Detect which cell encompasses the target text, then output its (X, Y) center coordinate. 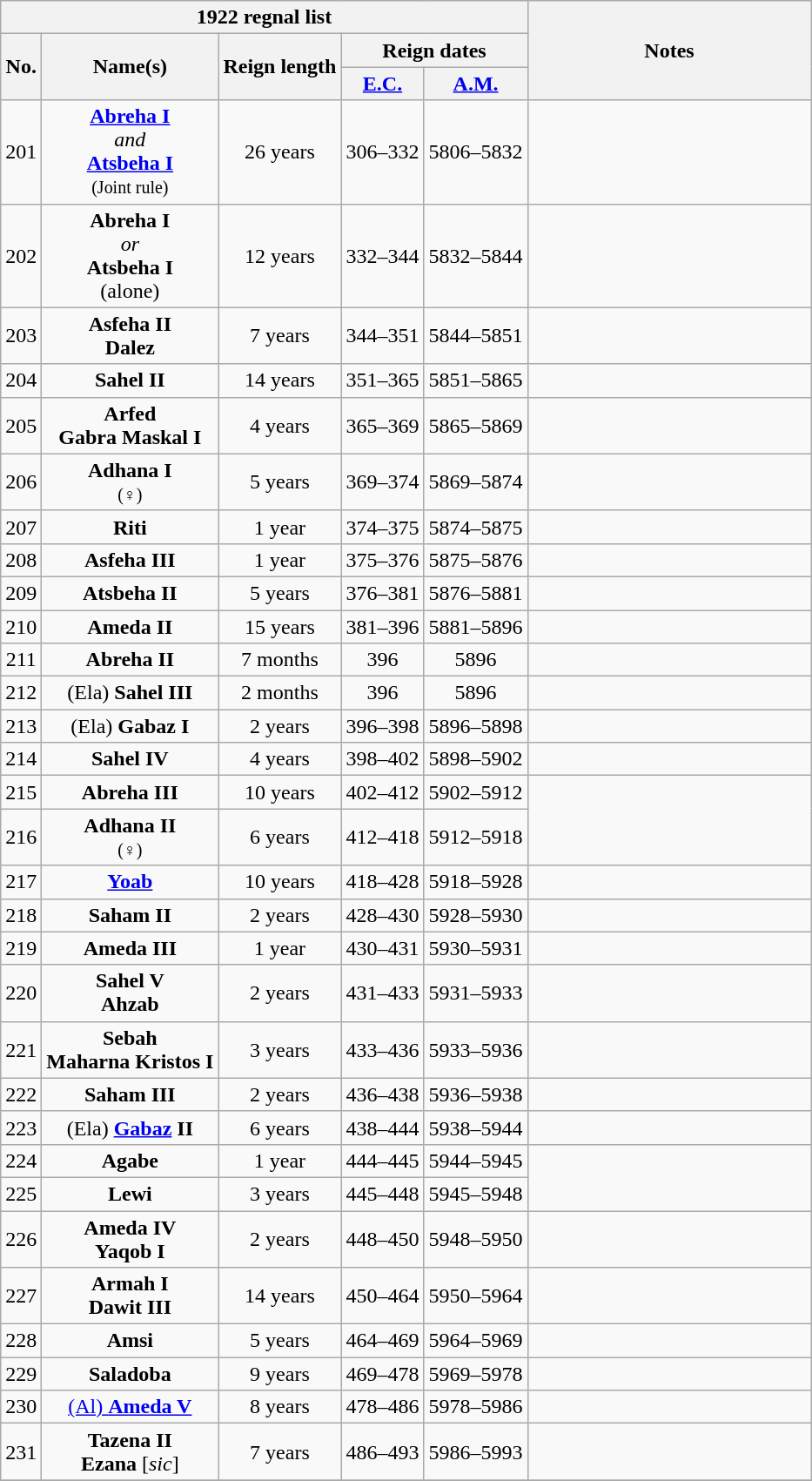
7 months (280, 660)
430–431 (383, 948)
5851–5865 (475, 380)
306–332 (383, 151)
Adhana I(♀) (131, 482)
212 (21, 693)
213 (21, 726)
8 years (280, 1407)
202 (21, 256)
205 (21, 425)
228 (21, 1341)
5938–5944 (475, 1128)
396–398 (383, 726)
5933–5936 (475, 1050)
436–438 (383, 1094)
5902–5912 (475, 792)
Asfeha III (131, 560)
5944–5945 (475, 1161)
428–430 (383, 915)
5986–5993 (475, 1452)
431–433 (383, 993)
Abreha IandAtsbeha I(Joint rule) (131, 151)
Sahel VAhzab (131, 993)
Riti (131, 527)
5912–5918 (475, 838)
478–486 (383, 1407)
214 (21, 759)
5896–5898 (475, 726)
Tazena IIEzana [sic] (131, 1452)
Lewi (131, 1194)
225 (21, 1194)
204 (21, 380)
216 (21, 838)
206 (21, 482)
222 (21, 1094)
226 (21, 1238)
5964–5969 (475, 1341)
Agabe (131, 1161)
5948–5950 (475, 1238)
445–448 (383, 1194)
412–418 (383, 838)
E.C. (383, 84)
433–436 (383, 1050)
Abreha II (131, 660)
344–351 (383, 336)
5918–5928 (475, 882)
Ameda II (131, 626)
450–464 (383, 1296)
5806–5832 (475, 151)
Asfeha IIDalez (131, 336)
12 years (280, 256)
224 (21, 1161)
5945–5948 (475, 1194)
5881–5896 (475, 626)
(Ela) Sahel III (131, 693)
5936–5938 (475, 1094)
Sahel II (131, 380)
351–365 (383, 380)
402–412 (383, 792)
Ameda III (131, 948)
230 (21, 1407)
444–445 (383, 1161)
227 (21, 1296)
5978–5986 (475, 1407)
438–444 (383, 1128)
ArfedGabra Maskal I (131, 425)
Armah IDawit III (131, 1296)
Reign dates (434, 50)
26 years (280, 151)
(Ela) Gabaz I (131, 726)
210 (21, 626)
201 (21, 151)
211 (21, 660)
Abreha III (131, 792)
369–374 (383, 482)
376–381 (383, 593)
223 (21, 1128)
Saladoba (131, 1374)
Saham II (131, 915)
5931–5933 (475, 993)
5844–5851 (475, 336)
Reign length (280, 67)
5898–5902 (475, 759)
207 (21, 527)
464–469 (383, 1341)
332–344 (383, 256)
Ameda IVYaqob I (131, 1238)
9 years (280, 1374)
Abreha Ior Atsbeha I(alone) (131, 256)
5950–5964 (475, 1296)
15 years (280, 626)
5928–5930 (475, 915)
217 (21, 882)
Yoab (131, 882)
5874–5875 (475, 527)
A.M. (475, 84)
208 (21, 560)
375–376 (383, 560)
219 (21, 948)
5876–5881 (475, 593)
Atsbeha II (131, 593)
2 months (280, 693)
Adhana II(♀) (131, 838)
5832–5844 (475, 256)
(Al) Ameda V (131, 1407)
5865–5869 (475, 425)
381–396 (383, 626)
218 (21, 915)
221 (21, 1050)
365–369 (383, 425)
231 (21, 1452)
Amsi (131, 1341)
215 (21, 792)
374–375 (383, 527)
SebahMaharna Kristos I (131, 1050)
1922 regnal list (265, 17)
398–402 (383, 759)
220 (21, 993)
448–450 (383, 1238)
Saham III (131, 1094)
209 (21, 593)
(Ela) Gabaz II (131, 1128)
Sahel IV (131, 759)
Name(s) (131, 67)
418–428 (383, 882)
No. (21, 67)
5969–5978 (475, 1374)
203 (21, 336)
469–478 (383, 1374)
229 (21, 1374)
486–493 (383, 1452)
5869–5874 (475, 482)
5875–5876 (475, 560)
5930–5931 (475, 948)
Notes (669, 50)
